Determine the (x, y) coordinate at the center of the cell enclosing the given text.  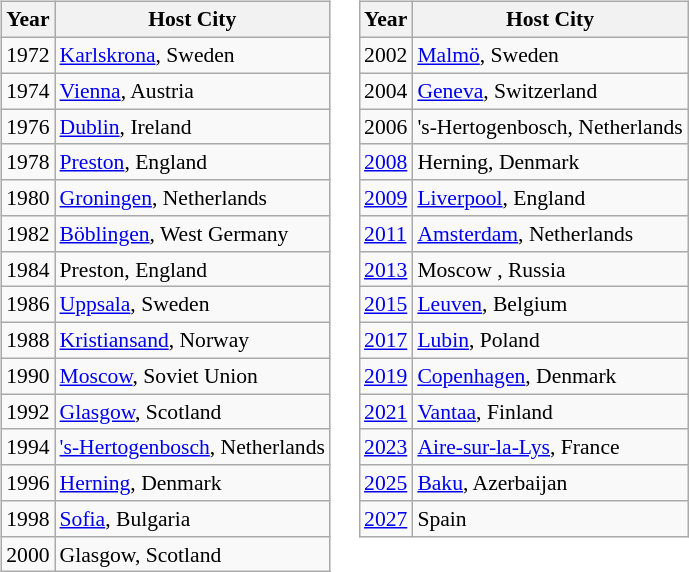
2004 (386, 91)
Leuven, Belgium (550, 305)
2015 (386, 305)
2000 (28, 554)
Sofia, Bulgaria (192, 519)
1982 (28, 234)
1984 (28, 269)
2023 (386, 447)
Spain (550, 519)
Kristiansand, Norway (192, 340)
2019 (386, 376)
Moscow , Russia (550, 269)
Uppsala, Sweden (192, 305)
1994 (28, 447)
2025 (386, 483)
2002 (386, 55)
Amsterdam, Netherlands (550, 234)
1980 (28, 198)
Moscow, Soviet Union (192, 376)
Karlskrona, Sweden (192, 55)
1976 (28, 127)
2021 (386, 412)
Vantaa, Finland (550, 412)
Vienna, Austria (192, 91)
Böblingen, West Germany (192, 234)
Groningen, Netherlands (192, 198)
Copenhagen, Denmark (550, 376)
1998 (28, 519)
1996 (28, 483)
Geneva, Switzerland (550, 91)
Dublin, Ireland (192, 127)
2017 (386, 340)
2027 (386, 519)
1978 (28, 162)
1974 (28, 91)
1992 (28, 412)
1990 (28, 376)
2011 (386, 234)
1972 (28, 55)
2008 (386, 162)
Liverpool, England (550, 198)
Baku, Azerbaijan (550, 483)
1986 (28, 305)
2013 (386, 269)
2006 (386, 127)
Lubin, Poland (550, 340)
Aire-sur-la-Lys, France (550, 447)
Malmö, Sweden (550, 55)
2009 (386, 198)
1988 (28, 340)
